Pinpoint the cell where the given text exists, returning its [X, Y] midpoint coordinate. 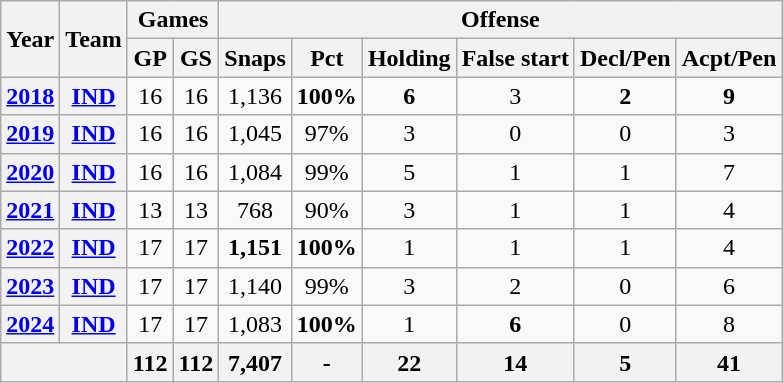
7,407 [255, 362]
22 [409, 362]
Acpt/Pen [729, 58]
1,151 [255, 248]
97% [326, 134]
Team [94, 39]
2019 [30, 134]
1,083 [255, 324]
Decl/Pen [625, 58]
1,045 [255, 134]
90% [326, 210]
False start [515, 58]
Offense [500, 20]
14 [515, 362]
Games [173, 20]
Holding [409, 58]
7 [729, 172]
GS [196, 58]
9 [729, 96]
1,084 [255, 172]
2021 [30, 210]
41 [729, 362]
GP [150, 58]
1,136 [255, 96]
2018 [30, 96]
2024 [30, 324]
Pct [326, 58]
Snaps [255, 58]
Year [30, 39]
2023 [30, 286]
2020 [30, 172]
1,140 [255, 286]
8 [729, 324]
- [326, 362]
2022 [30, 248]
768 [255, 210]
